Search for the cell housing the specified text and yield its (x, y) center coordinate. 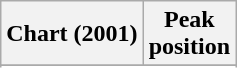
Chart (2001) (72, 34)
Peakposition (189, 34)
